Return the [X, Y] coordinate for the center point of the cell that contains the specified text.  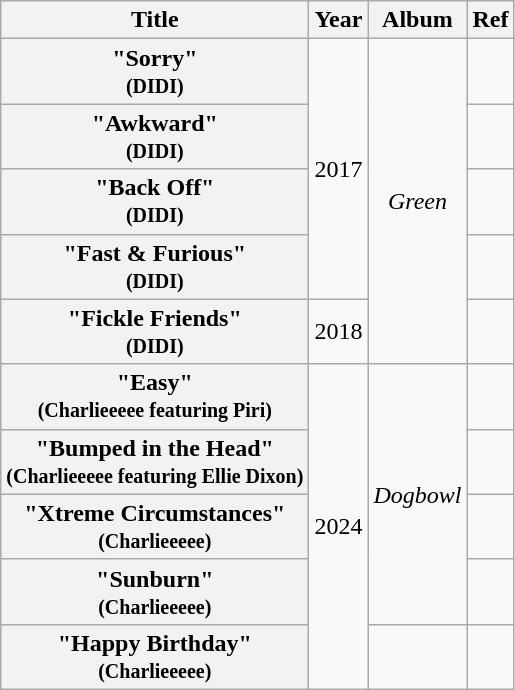
"Back Off"(DIDI) [155, 202]
"Sorry"(DIDI) [155, 72]
"Bumped in the Head"(Charlieeeee featuring Ellie Dixon) [155, 462]
Green [418, 202]
Album [418, 20]
"Xtreme Circumstances"(Charlieeeee) [155, 526]
Title [155, 20]
Year [338, 20]
"Sunburn"(Charlieeeee) [155, 592]
2024 [338, 526]
2017 [338, 169]
"Fast & Furious"(DIDI) [155, 266]
"Awkward"(DIDI) [155, 136]
Dogbowl [418, 494]
"Happy Birthday"(Charlieeeee) [155, 656]
2018 [338, 332]
Ref [490, 20]
"Fickle Friends"(DIDI) [155, 332]
"Easy"(Charlieeeee featuring Piri) [155, 396]
